For the text-containing cell, return its midpoint in [x, y] coordinate format. 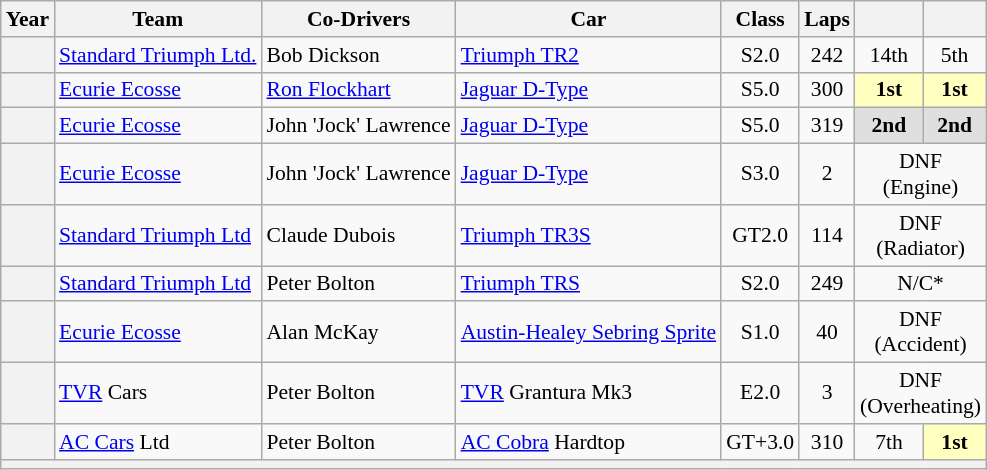
GT+3.0 [760, 442]
DNF(Overheating) [920, 394]
2 [827, 174]
S1.0 [760, 332]
Ron Flockhart [358, 90]
N/C* [920, 284]
Laps [827, 19]
40 [827, 332]
TVR Cars [158, 394]
Bob Dickson [358, 55]
249 [827, 284]
Triumph TRS [589, 284]
DNF(Accident) [920, 332]
Triumph TR3S [589, 236]
319 [827, 126]
5th [954, 55]
DNF(Radiator) [920, 236]
14th [889, 55]
Co-Drivers [358, 19]
Car [589, 19]
Austin-Healey Sebring Sprite [589, 332]
Claude Dubois [358, 236]
Alan McKay [358, 332]
S3.0 [760, 174]
GT2.0 [760, 236]
310 [827, 442]
Year [28, 19]
114 [827, 236]
Class [760, 19]
E2.0 [760, 394]
Triumph TR2 [589, 55]
300 [827, 90]
AC Cars Ltd [158, 442]
TVR Grantura Mk3 [589, 394]
AC Cobra Hardtop [589, 442]
Standard Triumph Ltd. [158, 55]
242 [827, 55]
DNF(Engine) [920, 174]
3 [827, 394]
7th [889, 442]
Team [158, 19]
